Locate the cell with the specified text and output its [x, y] center coordinate. 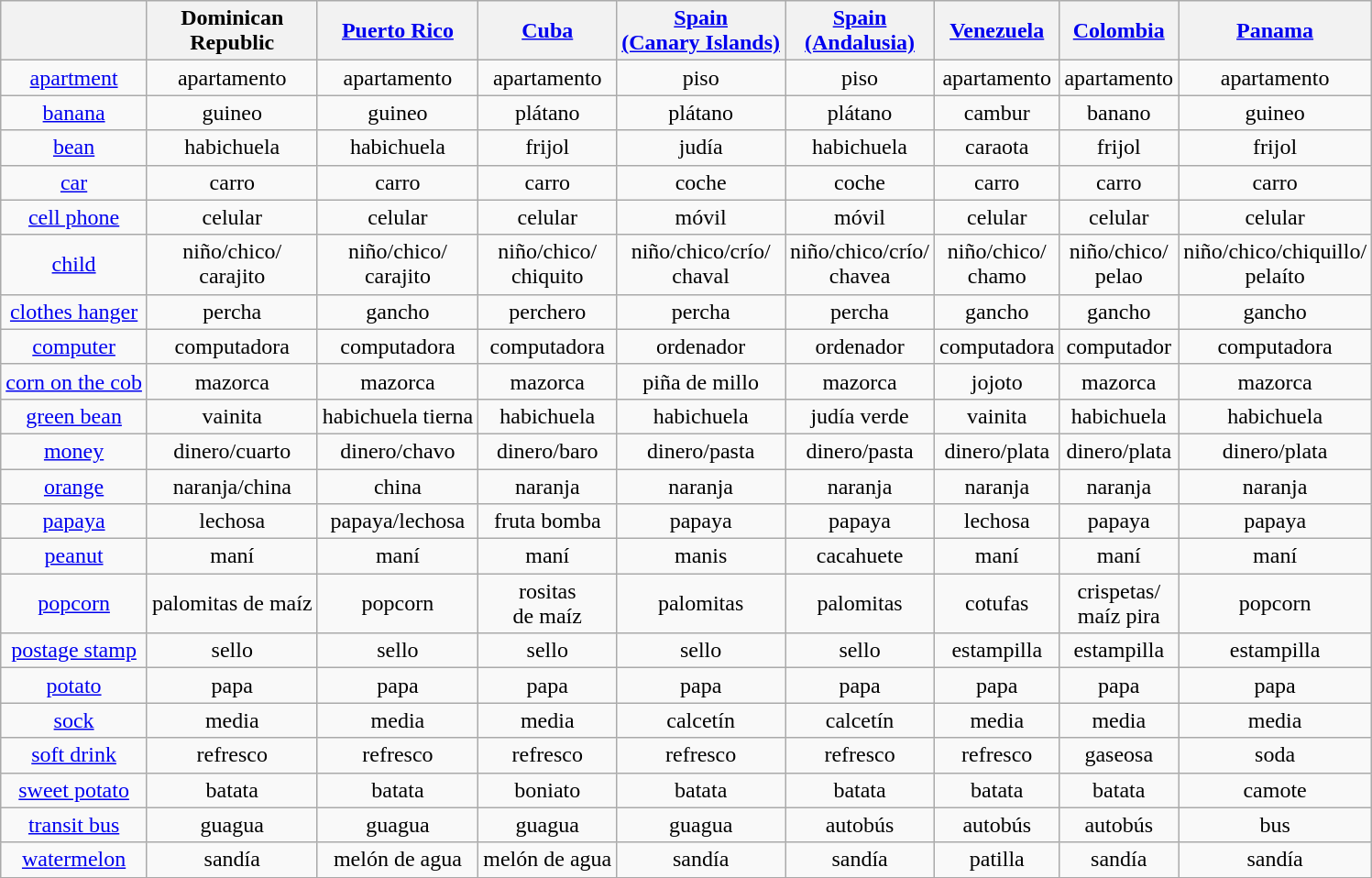
naranja/china [232, 487]
green bean [74, 416]
computador [1119, 346]
bus [1276, 825]
cambur [997, 113]
jojoto [997, 381]
dinero/chavo [398, 451]
niño/chico/crío/chavea [860, 264]
caraota [997, 148]
china [398, 487]
patilla [997, 860]
child [74, 264]
judía [701, 148]
corn on the cob [74, 381]
piña de millo [701, 381]
clothes hanger [74, 312]
Cuba [548, 31]
Dominican Republic [232, 31]
orange [74, 487]
niño/chico/chamo [997, 264]
niño/chico/chiquillo/pelaíto [1276, 264]
Spain (Andalusia) [860, 31]
manis [701, 556]
cacahuete [860, 556]
niño/chico/pelao [1119, 264]
cotufas [997, 603]
judía verde [860, 416]
Puerto Rico [398, 31]
car [74, 182]
apartment [74, 78]
transit bus [74, 825]
banana [74, 113]
sweet potato [74, 790]
Colombia [1119, 31]
soft drink [74, 755]
banano [1119, 113]
Spain (Canary Islands) [701, 31]
money [74, 451]
gaseosa [1119, 755]
niño/chico/crío/chaval [701, 264]
soda [1276, 755]
computer [74, 346]
postage stamp [74, 651]
peanut [74, 556]
fruta bomba [548, 521]
niño/chico/ carajito [398, 264]
rositas de maíz [548, 603]
potato [74, 686]
bean [74, 148]
sock [74, 720]
cell phone [74, 217]
perchero [548, 312]
palomitas de maíz [232, 603]
watermelon [74, 860]
Panama [1276, 31]
Venezuela [997, 31]
dinero/baro [548, 451]
papaya/lechosa [398, 521]
niño/chico/chiquito [548, 264]
niño/chico/carajito [232, 264]
camote [1276, 790]
dinero/cuarto [232, 451]
habichuela tierna [398, 416]
crispetas/maíz pira [1119, 603]
boniato [548, 790]
